Return the [x, y] coordinate for the center point of the cell that contains the specified text.  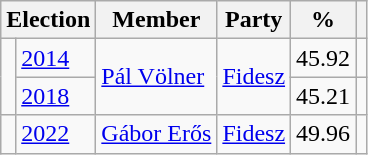
Election [48, 20]
2022 [56, 134]
Party [254, 20]
2014 [56, 58]
2018 [56, 96]
45.92 [324, 58]
45.21 [324, 96]
% [324, 20]
Gábor Erős [156, 134]
Pál Völner [156, 77]
49.96 [324, 134]
Member [156, 20]
